Return [x, y] of the center of cell containing provided text 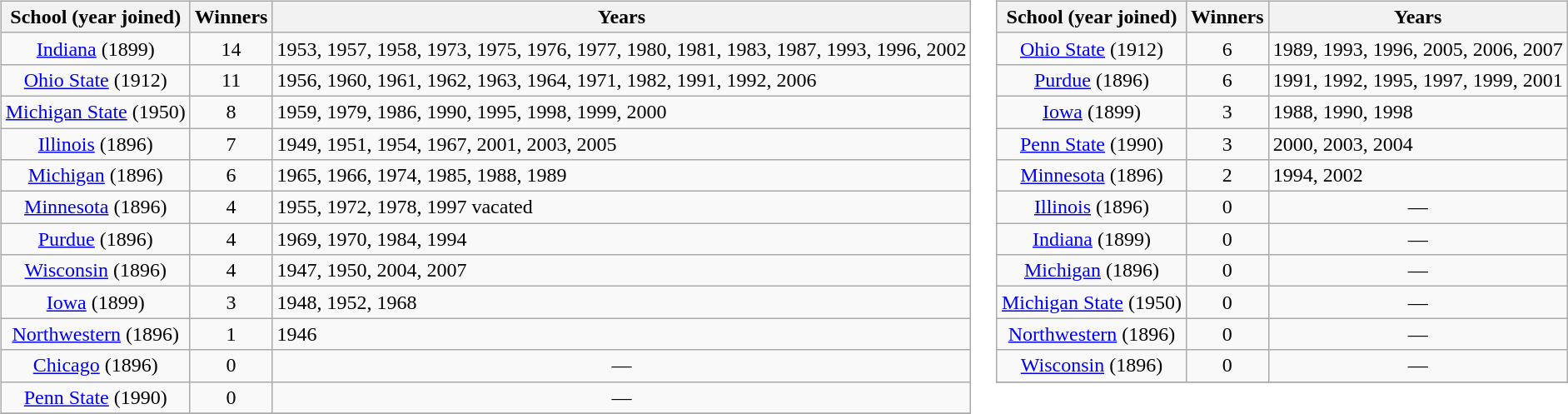
8 [231, 112]
7 [231, 144]
14 [231, 48]
1959, 1979, 1986, 1990, 1995, 1998, 1999, 2000 [621, 112]
1994, 2002 [1417, 176]
1969, 1970, 1984, 1994 [621, 239]
1956, 1960, 1961, 1962, 1963, 1964, 1971, 1982, 1991, 1992, 2006 [621, 80]
Chicago (1896) [95, 366]
1948, 1952, 1968 [621, 302]
1991, 1992, 1995, 1997, 1999, 2001 [1417, 80]
1 [231, 334]
1947, 1950, 2004, 2007 [621, 271]
1946 [621, 334]
1988, 1990, 1998 [1417, 112]
11 [231, 80]
1965, 1966, 1974, 1985, 1988, 1989 [621, 176]
1953, 1957, 1958, 1973, 1975, 1976, 1977, 1980, 1981, 1983, 1987, 1993, 1996, 2002 [621, 48]
2 [1227, 176]
1949, 1951, 1954, 1967, 2001, 2003, 2005 [621, 144]
2000, 2003, 2004 [1417, 144]
1955, 1972, 1978, 1997 vacated [621, 207]
1989, 1993, 1996, 2005, 2006, 2007 [1417, 48]
